Determine the (x, y) coordinate at the center of the cell enclosing the given text.  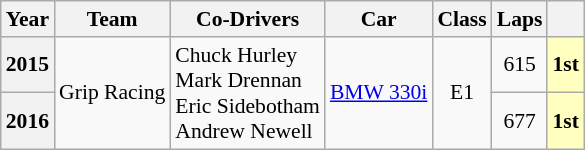
Grip Racing (112, 93)
Year (28, 19)
2015 (28, 65)
Car (378, 19)
BMW 330i (378, 93)
615 (520, 65)
Co-Drivers (248, 19)
Chuck HurleyMark DrennanEric SidebothamAndrew Newell (248, 93)
Class (462, 19)
E1 (462, 93)
Team (112, 19)
Laps (520, 19)
2016 (28, 121)
677 (520, 121)
